Search for the cell housing the specified text and yield its (x, y) center coordinate. 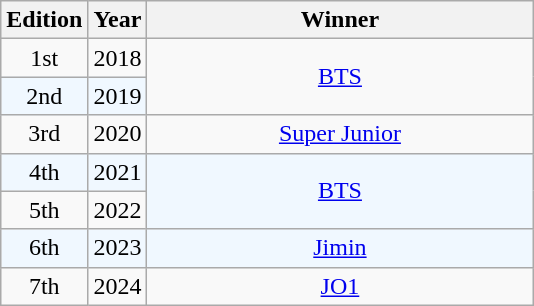
2024 (118, 286)
2021 (118, 172)
Year (118, 20)
2023 (118, 248)
5th (44, 210)
2nd (44, 96)
1st (44, 58)
JO1 (340, 286)
7th (44, 286)
2020 (118, 134)
2022 (118, 210)
Jimin (340, 248)
3rd (44, 134)
2019 (118, 96)
4th (44, 172)
2018 (118, 58)
Edition (44, 20)
Winner (340, 20)
Super Junior (340, 134)
6th (44, 248)
